From the cell containing the given text, extract its center point as (X, Y) coordinate. 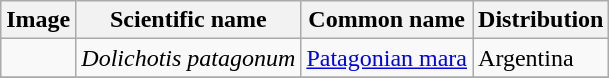
Image (38, 20)
Common name (387, 20)
Argentina (541, 58)
Dolichotis patagonum (188, 58)
Patagonian mara (387, 58)
Distribution (541, 20)
Scientific name (188, 20)
